Provide the [x, y] coordinate of the cell's center where the given text is located.  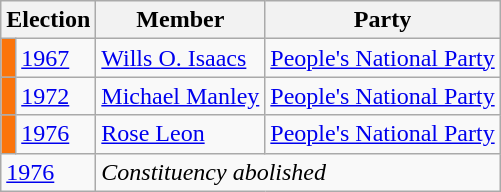
Rose Leon [180, 134]
Election [48, 20]
Michael Manley [180, 96]
1972 [56, 96]
Member [180, 20]
Wills O. Isaacs [180, 58]
Party [382, 20]
Constituency abolished [298, 172]
1967 [56, 58]
